Return (x, y) of the center of cell containing provided text 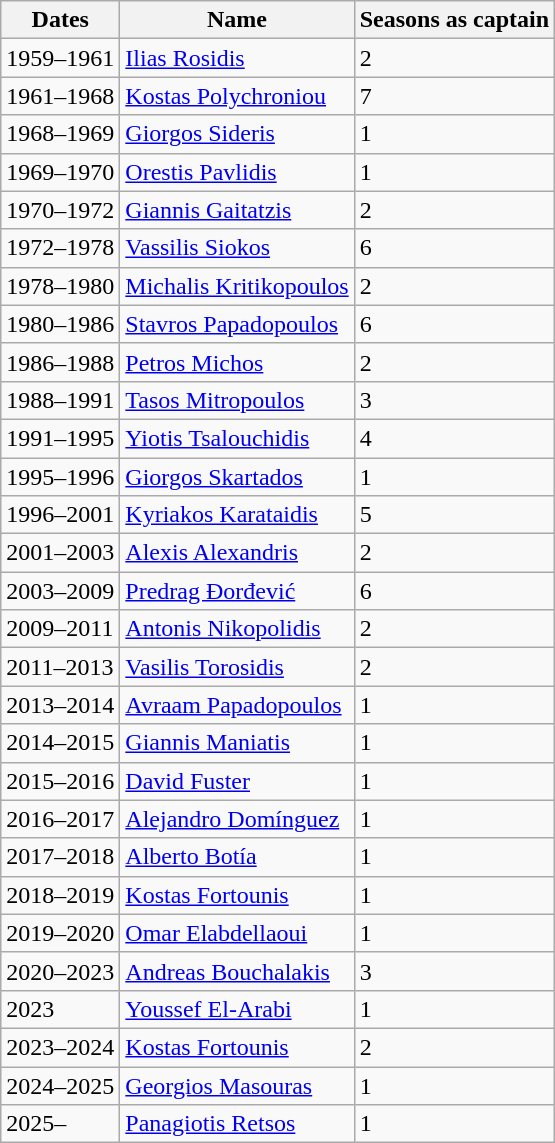
1991–1995 (60, 438)
1986–1988 (60, 362)
1995–1996 (60, 477)
Giannis Gaitatzis (237, 210)
5 (454, 515)
Petros Michos (237, 362)
2003–2009 (60, 591)
1959–1961 (60, 58)
Kyriakos Karataidis (237, 515)
1980–1986 (60, 324)
Giorgos Sideris (237, 134)
2023 (60, 1009)
David Fuster (237, 781)
Alexis Alexandris (237, 553)
1968–1969 (60, 134)
1961–1968 (60, 96)
2017–2018 (60, 857)
2024–2025 (60, 1085)
2016–2017 (60, 819)
Orestis Pavlidis (237, 172)
Giorgos Skartados (237, 477)
Ilias Rosidis (237, 58)
1996–2001 (60, 515)
Seasons as captain (454, 20)
Andreas Bouchalakis (237, 971)
Vasilis Torosidis (237, 667)
Antonis Nikopolidis (237, 629)
2014–2015 (60, 743)
4 (454, 438)
2018–2019 (60, 895)
1972–1978 (60, 248)
Tasos Mitropoulos (237, 400)
1978–1980 (60, 286)
Alejandro Domínguez (237, 819)
Stavros Papadopoulos (237, 324)
Vassilis Siokos (237, 248)
Dates (60, 20)
Name (237, 20)
Youssef El-Arabi (237, 1009)
2025– (60, 1124)
2013–2014 (60, 705)
Panagiotis Retsos (237, 1124)
2011–2013 (60, 667)
2001–2003 (60, 553)
Predrag Đorđević (237, 591)
Alberto Botía (237, 857)
Michalis Kritikopoulos (237, 286)
Omar Elabdellaoui (237, 933)
Georgios Masouras (237, 1085)
Kostas Polychroniou (237, 96)
2009–2011 (60, 629)
1988–1991 (60, 400)
2015–2016 (60, 781)
1969–1970 (60, 172)
2020–2023 (60, 971)
2023–2024 (60, 1047)
1970–1972 (60, 210)
Avraam Papadopoulos (237, 705)
7 (454, 96)
2019–2020 (60, 933)
Giannis Maniatis (237, 743)
Yiotis Tsalouchidis (237, 438)
